Search for the cell housing the specified text and yield its [x, y] center coordinate. 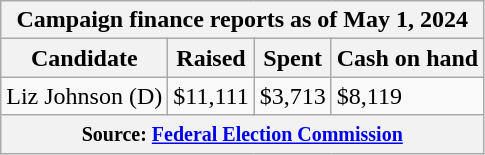
$3,713 [292, 96]
$11,111 [211, 96]
$8,119 [407, 96]
Campaign finance reports as of May 1, 2024 [242, 20]
Spent [292, 58]
Cash on hand [407, 58]
Raised [211, 58]
Source: Federal Election Commission [242, 134]
Liz Johnson (D) [84, 96]
Candidate [84, 58]
